Identify which cell holds the provided text, then report its [x, y] central coordinate. 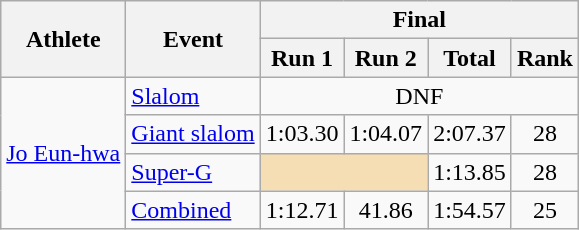
Combined [193, 210]
2:07.37 [470, 134]
Final [419, 20]
Giant slalom [193, 134]
Rank [544, 58]
Event [193, 39]
Run 1 [302, 58]
Jo Eun-hwa [64, 153]
1:13.85 [470, 172]
Slalom [193, 96]
Run 2 [386, 58]
Super-G [193, 172]
1:04.07 [386, 134]
Total [470, 58]
Athlete [64, 39]
DNF [419, 96]
25 [544, 210]
41.86 [386, 210]
1:12.71 [302, 210]
1:54.57 [470, 210]
1:03.30 [302, 134]
